Search for the cell housing the specified text and yield its [X, Y] center coordinate. 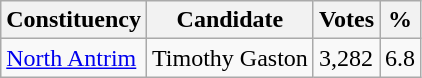
Constituency [74, 20]
6.8 [400, 58]
% [400, 20]
3,282 [346, 58]
Candidate [230, 20]
Timothy Gaston [230, 58]
Votes [346, 20]
North Antrim [74, 58]
